Provide the [x, y] coordinate of the cell's center where the given text is located.  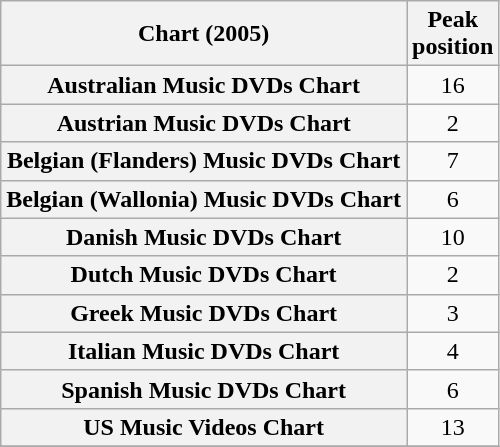
16 [452, 85]
Greek Music DVDs Chart [204, 313]
Spanish Music DVDs Chart [204, 389]
4 [452, 351]
Australian Music DVDs Chart [204, 85]
Italian Music DVDs Chart [204, 351]
13 [452, 427]
Peakposition [452, 34]
Belgian (Flanders) Music DVDs Chart [204, 161]
Belgian (Wallonia) Music DVDs Chart [204, 199]
10 [452, 237]
US Music Videos Chart [204, 427]
Danish Music DVDs Chart [204, 237]
7 [452, 161]
Austrian Music DVDs Chart [204, 123]
Chart (2005) [204, 34]
3 [452, 313]
Dutch Music DVDs Chart [204, 275]
